Extract the [x, y] coordinate from the center of the cell holding the provided text.  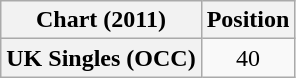
40 [248, 58]
Position [248, 20]
UK Singles (OCC) [101, 58]
Chart (2011) [101, 20]
